For the text-containing cell, return its midpoint in [X, Y] coordinate format. 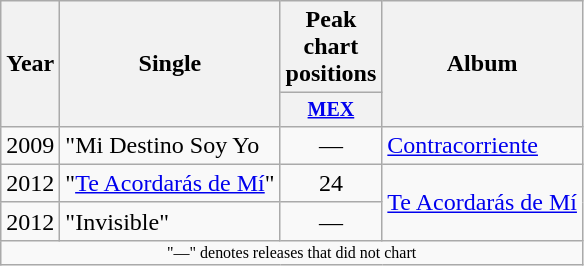
"Invisible" [170, 221]
Album [482, 64]
Single [170, 64]
Year [30, 64]
24 [331, 183]
Te Acordarás de Mí [482, 202]
Contracorriente [482, 145]
"—" denotes releases that did not chart [292, 252]
"Mi Destino Soy Yo [170, 145]
MEX [331, 110]
Peak chart positions [331, 47]
"Te Acordarás de Mí" [170, 183]
2009 [30, 145]
